Determine the [X, Y] coordinate at the center of the cell enclosing the given text.  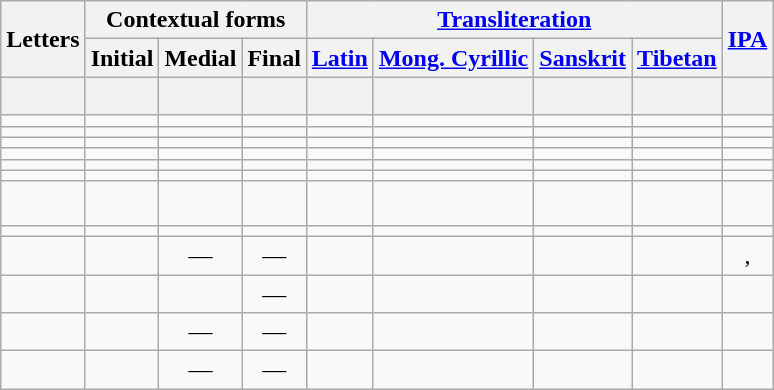
Sanskrit [583, 58]
, [748, 255]
Final [274, 58]
Medial [200, 58]
Latin [340, 58]
Tibetan [678, 58]
Initial [122, 58]
IPA [748, 39]
Contextual forms [196, 20]
Transliteration [514, 20]
Letters [43, 39]
Mong. Cyrillic [453, 58]
